Output the (X, Y) coordinate of the center of the cell containing the given text.  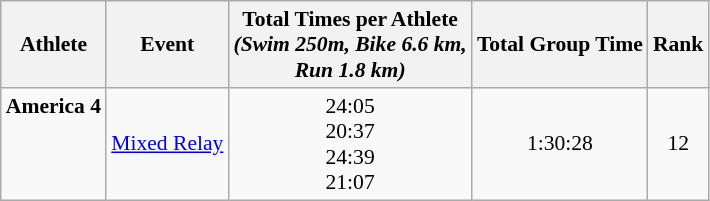
Rank (678, 44)
Event (167, 44)
Total Group Time (560, 44)
Mixed Relay (167, 144)
Total Times per Athlete (Swim 250m, Bike 6.6 km, Run 1.8 km) (350, 44)
12 (678, 144)
Athlete (54, 44)
24:0520:3724:3921:07 (350, 144)
America 4 (54, 144)
1:30:28 (560, 144)
